Output the [x, y] coordinate of the center of the cell containing the given text.  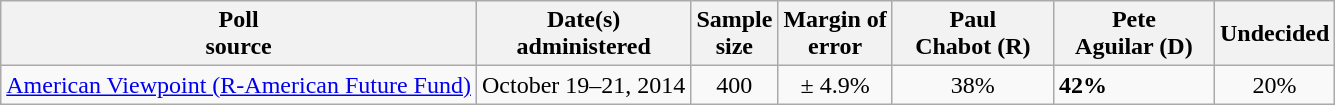
38% [972, 85]
October 19–21, 2014 [583, 85]
42% [1134, 85]
PaulChabot (R) [972, 34]
400 [734, 85]
Undecided [1274, 34]
± 4.9% [835, 85]
Pollsource [239, 34]
Margin oferror [835, 34]
PeteAguilar (D) [1134, 34]
American Viewpoint (R-American Future Fund) [239, 85]
Samplesize [734, 34]
20% [1274, 85]
Date(s)administered [583, 34]
